Detect which cell encompasses the target text, then output its (X, Y) center coordinate. 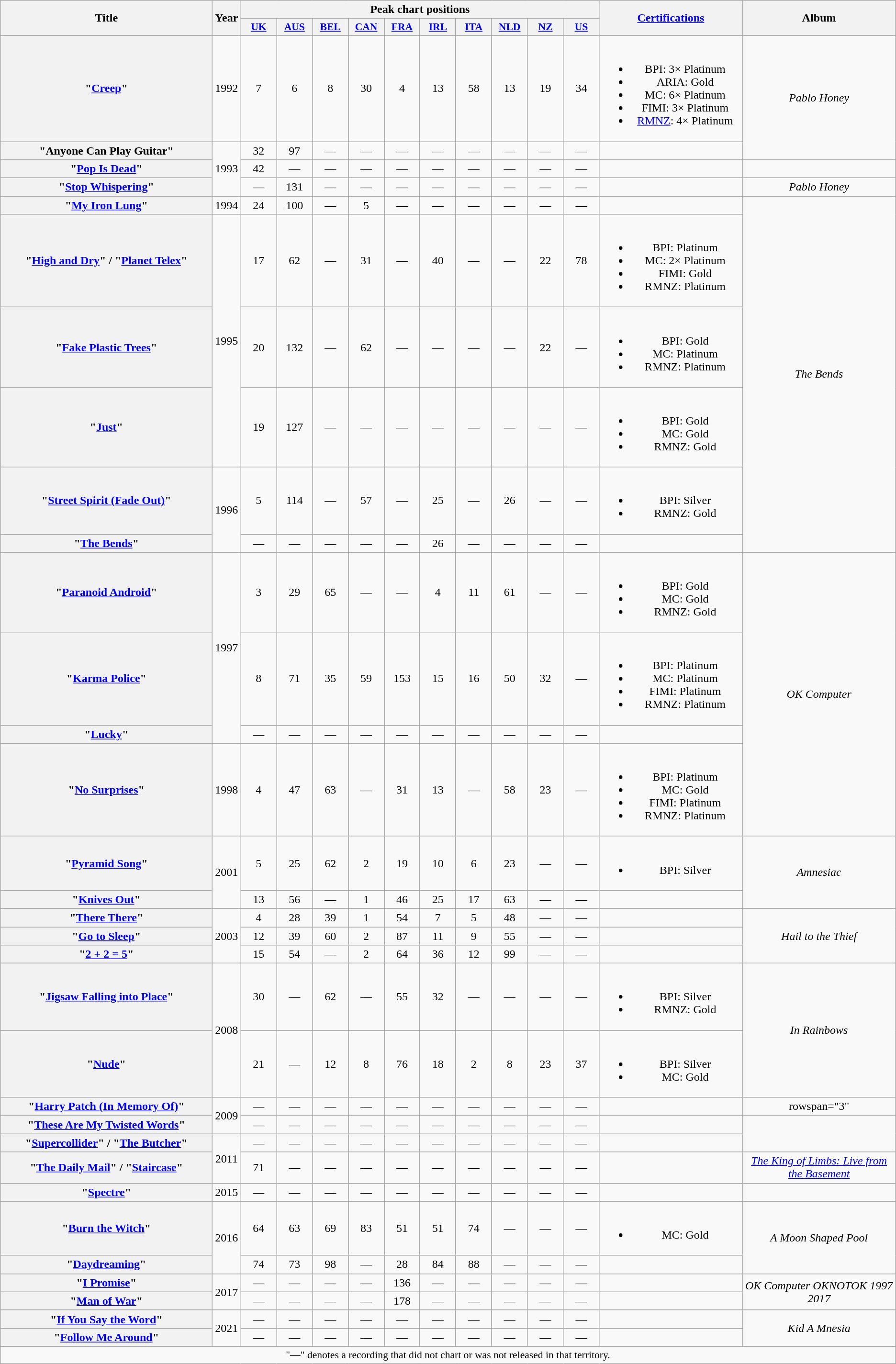
1998 (227, 790)
1993 (227, 169)
"Creep" (106, 88)
"Pyramid Song" (106, 863)
37 (581, 1064)
MC: Gold (671, 1228)
"Fake Plastic Trees" (106, 347)
98 (330, 1264)
99 (509, 954)
16 (474, 679)
"2 + 2 = 5" (106, 954)
178 (402, 1301)
1995 (227, 341)
1992 (227, 88)
88 (474, 1264)
BPI: PlatinumMC: 2× PlatinumFIMI: GoldRMNZ: Platinum (671, 261)
OK Computer OKNOTOK 1997 2017 (819, 1292)
35 (330, 679)
"I Promise" (106, 1283)
87 (402, 936)
46 (402, 899)
"Go to Sleep" (106, 936)
40 (437, 261)
73 (295, 1264)
BPI: SilverMC: Gold (671, 1064)
BPI: GoldMC: PlatinumRMNZ: Platinum (671, 347)
FRA (402, 27)
In Rainbows (819, 1030)
Kid A Mnesia (819, 1328)
"The Daily Mail" / "Staircase" (106, 1168)
"Supercollider" / "The Butcher" (106, 1143)
"Just" (106, 427)
34 (581, 88)
2008 (227, 1030)
76 (402, 1064)
"Karma Police" (106, 679)
42 (258, 169)
BPI: Silver (671, 863)
"Man of War" (106, 1301)
127 (295, 427)
"Anyone Can Play Guitar" (106, 151)
"Daydreaming" (106, 1264)
The King of Limbs: Live from the Basement (819, 1168)
29 (295, 593)
114 (295, 501)
Title (106, 18)
"Nude" (106, 1064)
84 (437, 1264)
Hail to the Thief (819, 936)
36 (437, 954)
78 (581, 261)
NZ (546, 27)
"Knives Out" (106, 899)
Certifications (671, 18)
"Jigsaw Falling into Place" (106, 997)
136 (402, 1283)
"Follow Me Around" (106, 1337)
2001 (227, 872)
2003 (227, 936)
"Harry Patch (In Memory Of)" (106, 1107)
60 (330, 936)
"Pop Is Dead" (106, 169)
2015 (227, 1192)
2009 (227, 1116)
"Stop Whispering" (106, 187)
"There There" (106, 917)
"If You Say the Word" (106, 1319)
"—" denotes a recording that did not chart or was not released in that territory. (448, 1355)
Peak chart positions (420, 10)
CAN (367, 27)
57 (367, 501)
59 (367, 679)
"Burn the Witch" (106, 1228)
"Paranoid Android" (106, 593)
3 (258, 593)
24 (258, 205)
NLD (509, 27)
1997 (227, 648)
2016 (227, 1238)
10 (437, 863)
UK (258, 27)
61 (509, 593)
83 (367, 1228)
21 (258, 1064)
"Lucky" (106, 734)
"Spectre" (106, 1192)
"These Are My Twisted Words" (106, 1125)
Amnesiac (819, 872)
69 (330, 1228)
"Street Spirit (Fade Out)" (106, 501)
Album (819, 18)
131 (295, 187)
1994 (227, 205)
2017 (227, 1292)
"No Surprises" (106, 790)
56 (295, 899)
2011 (227, 1158)
rowspan="3" (819, 1107)
The Bends (819, 374)
"High and Dry" / "Planet Telex" (106, 261)
47 (295, 790)
US (581, 27)
AUS (295, 27)
48 (509, 917)
20 (258, 347)
1996 (227, 510)
9 (474, 936)
65 (330, 593)
100 (295, 205)
BPI: PlatinumMC: PlatinumFIMI: PlatinumRMNZ: Platinum (671, 679)
A Moon Shaped Pool (819, 1238)
OK Computer (819, 694)
BPI: 3× PlatinumARIA: GoldMC: 6× PlatinumFIMI: 3× PlatinumRMNZ: 4× Platinum (671, 88)
2021 (227, 1328)
BPI: PlatinumMC: GoldFIMI: PlatinumRMNZ: Platinum (671, 790)
IRL (437, 27)
50 (509, 679)
"The Bends" (106, 543)
"My Iron Lung" (106, 205)
Year (227, 18)
97 (295, 151)
132 (295, 347)
18 (437, 1064)
BEL (330, 27)
153 (402, 679)
ITA (474, 27)
